Locate the cell with the specified text and output its (x, y) center coordinate. 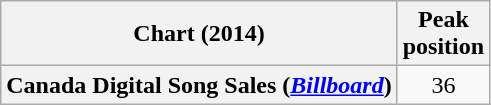
36 (443, 85)
Chart (2014) (199, 34)
Canada Digital Song Sales (Billboard) (199, 85)
Peakposition (443, 34)
